Identify which cell holds the provided text, then report its [x, y] central coordinate. 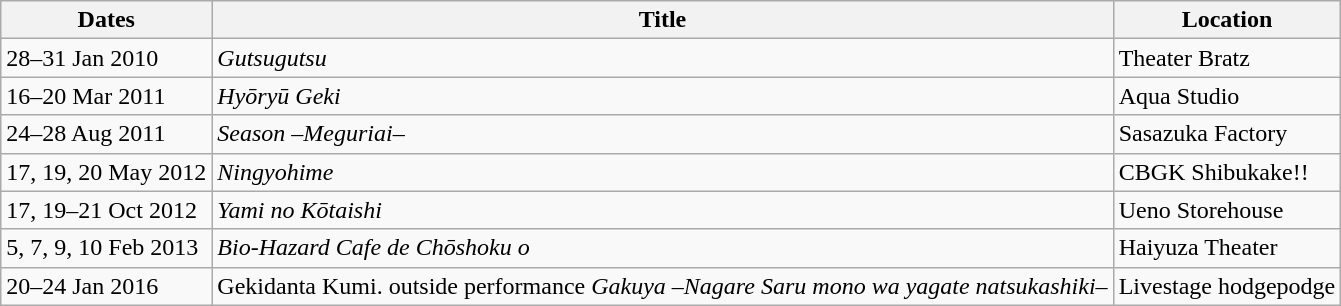
Sasazuka Factory [1227, 134]
Livestage hodgepodge [1227, 286]
Gutsugutsu [662, 58]
Theater Bratz [1227, 58]
Hyōryū Geki [662, 96]
Dates [106, 20]
5, 7, 9, 10 Feb 2013 [106, 248]
CBGK Shibukake!! [1227, 172]
Gekidanta Kumi. outside performance Gakuya –Nagare Saru mono wa yagate natsukashiki– [662, 286]
Title [662, 20]
Bio-Hazard Cafe de Chōshoku o [662, 248]
Aqua Studio [1227, 96]
Yami no Kōtaishi [662, 210]
Location [1227, 20]
16–20 Mar 2011 [106, 96]
28–31 Jan 2010 [106, 58]
17, 19–21 Oct 2012 [106, 210]
20–24 Jan 2016 [106, 286]
24–28 Aug 2011 [106, 134]
Season –Meguriai– [662, 134]
Ueno Storehouse [1227, 210]
17, 19, 20 May 2012 [106, 172]
Ningyohime [662, 172]
Haiyuza Theater [1227, 248]
